Identify which cell holds the provided text, then report its [X, Y] central coordinate. 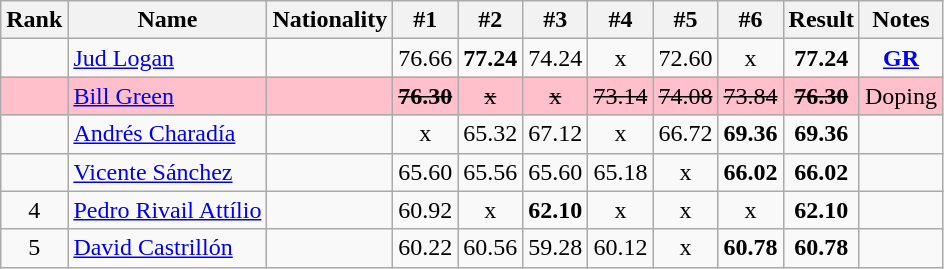
65.56 [490, 172]
#5 [686, 20]
Bill Green [168, 96]
Notes [900, 20]
65.18 [620, 172]
#1 [426, 20]
#2 [490, 20]
#6 [750, 20]
GR [900, 58]
Name [168, 20]
60.12 [620, 248]
60.92 [426, 210]
Vicente Sánchez [168, 172]
67.12 [556, 134]
76.66 [426, 58]
74.24 [556, 58]
David Castrillón [168, 248]
#3 [556, 20]
60.22 [426, 248]
74.08 [686, 96]
66.72 [686, 134]
Pedro Rivail Attílio [168, 210]
60.56 [490, 248]
65.32 [490, 134]
Doping [900, 96]
Jud Logan [168, 58]
#4 [620, 20]
Rank [34, 20]
73.84 [750, 96]
5 [34, 248]
73.14 [620, 96]
Andrés Charadía [168, 134]
Nationality [330, 20]
Result [821, 20]
72.60 [686, 58]
4 [34, 210]
59.28 [556, 248]
